Extract the [x, y] coordinate from the center of the cell holding the provided text.  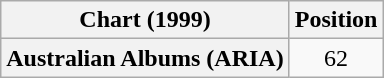
Australian Albums (ARIA) [145, 58]
Chart (1999) [145, 20]
62 [336, 58]
Position [336, 20]
